Pinpoint the cell where the given text exists, returning its (X, Y) midpoint coordinate. 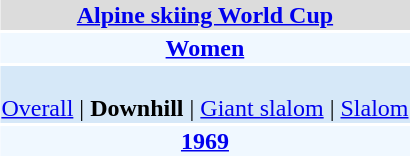
Alpine skiing World Cup (205, 15)
1969 (205, 141)
Overall | Downhill | Giant slalom | Slalom (205, 94)
Women (205, 48)
